From the cell containing the given text, extract its center point as [X, Y] coordinate. 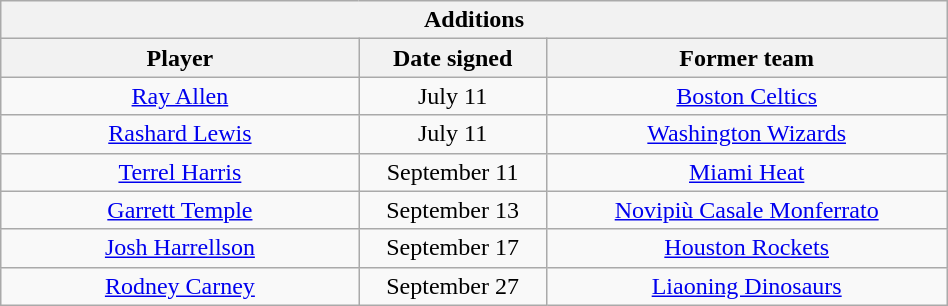
Josh Harrellson [180, 248]
September 17 [452, 248]
Novipiù Casale Monferrato [746, 210]
Liaoning Dinosaurs [746, 286]
September 27 [452, 286]
Washington Wizards [746, 134]
Boston Celtics [746, 96]
Houston Rockets [746, 248]
Miami Heat [746, 172]
Terrel Harris [180, 172]
Former team [746, 58]
Player [180, 58]
September 11 [452, 172]
Additions [474, 20]
Garrett Temple [180, 210]
Date signed [452, 58]
Ray Allen [180, 96]
Rodney Carney [180, 286]
September 13 [452, 210]
Rashard Lewis [180, 134]
